Return the (X, Y) coordinate for the center point of the cell that contains the specified text.  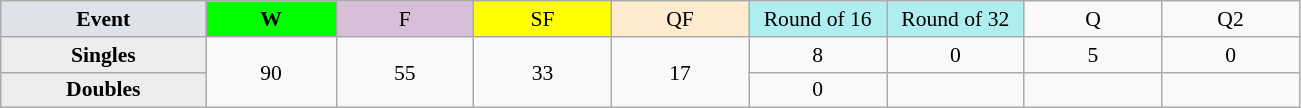
Singles (104, 55)
Round of 16 (818, 19)
8 (818, 55)
90 (271, 72)
W (271, 19)
5 (1093, 55)
55 (405, 72)
17 (680, 72)
SF (543, 19)
33 (543, 72)
F (405, 19)
Q2 (1231, 19)
QF (680, 19)
Q (1093, 19)
Event (104, 19)
Doubles (104, 90)
Round of 32 (955, 19)
